Capture the cell that displays the provided text and extract its [x, y] central coordinate. 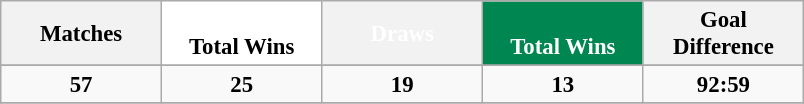
Matches [82, 34]
57 [82, 85]
92:59 [724, 85]
GoalDifference [724, 34]
Draws [402, 34]
19 [402, 85]
13 [564, 85]
25 [242, 85]
